Return [x, y] of the center of cell containing provided text 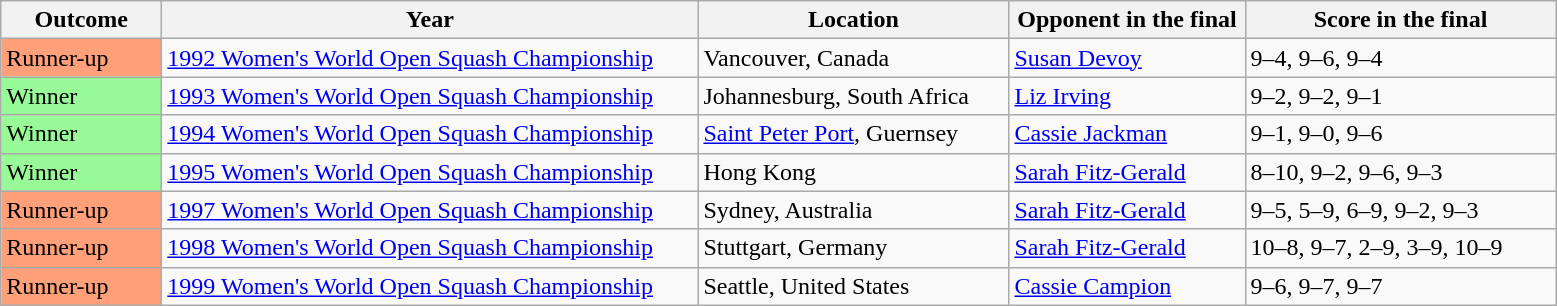
Opponent in the final [1127, 20]
10–8, 9–7, 2–9, 3–9, 10–9 [1400, 248]
1997 Women's World Open Squash Championship [430, 210]
Saint Peter Port, Guernsey [854, 134]
Cassie Campion [1127, 286]
9–6, 9–7, 9–7 [1400, 286]
9–1, 9–0, 9–6 [1400, 134]
9–4, 9–6, 9–4 [1400, 58]
1994 Women's World Open Squash Championship [430, 134]
Location [854, 20]
Liz Irving [1127, 96]
9–2, 9–2, 9–1 [1400, 96]
1999 Women's World Open Squash Championship [430, 286]
1995 Women's World Open Squash Championship [430, 172]
Susan Devoy [1127, 58]
Stuttgart, Germany [854, 248]
1993 Women's World Open Squash Championship [430, 96]
1992 Women's World Open Squash Championship [430, 58]
Score in the final [1400, 20]
Vancouver, Canada [854, 58]
Sydney, Australia [854, 210]
Year [430, 20]
Seattle, United States [854, 286]
1998 Women's World Open Squash Championship [430, 248]
Hong Kong [854, 172]
Outcome [82, 20]
Cassie Jackman [1127, 134]
Johannesburg, South Africa [854, 96]
8–10, 9–2, 9–6, 9–3 [1400, 172]
9–5, 5–9, 6–9, 9–2, 9–3 [1400, 210]
